Capture the cell that displays the provided text and extract its (x, y) central coordinate. 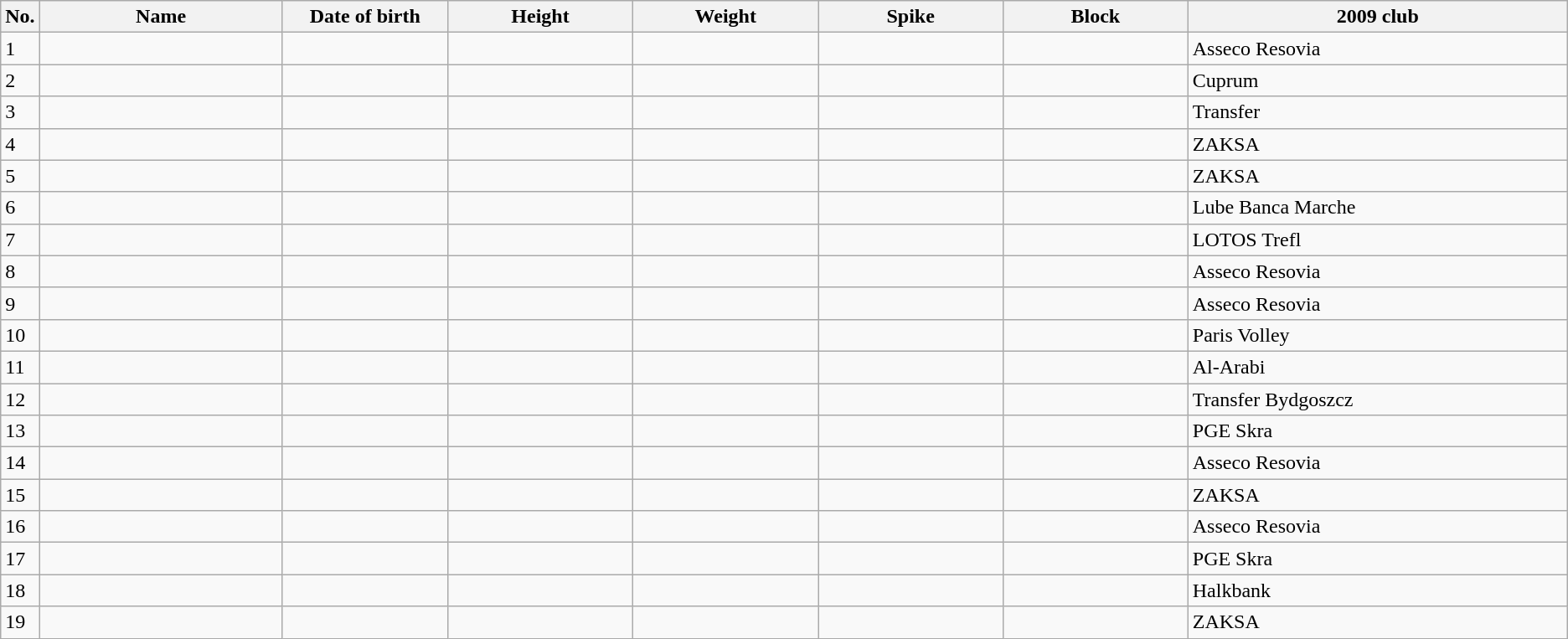
17 (20, 559)
12 (20, 399)
9 (20, 303)
Lube Banca Marche (1377, 208)
19 (20, 622)
1 (20, 49)
Date of birth (365, 17)
11 (20, 367)
13 (20, 431)
3 (20, 112)
15 (20, 495)
Paris Volley (1377, 335)
7 (20, 240)
Block (1096, 17)
8 (20, 271)
Name (161, 17)
2 (20, 80)
6 (20, 208)
2009 club (1377, 17)
Weight (725, 17)
Cuprum (1377, 80)
Transfer Bydgoszcz (1377, 399)
Transfer (1377, 112)
16 (20, 527)
10 (20, 335)
LOTOS Trefl (1377, 240)
14 (20, 463)
Halkbank (1377, 590)
Spike (911, 17)
Al-Arabi (1377, 367)
5 (20, 176)
18 (20, 590)
No. (20, 17)
4 (20, 144)
Height (539, 17)
